Output the [x, y] coordinate of the center of the cell containing the given text.  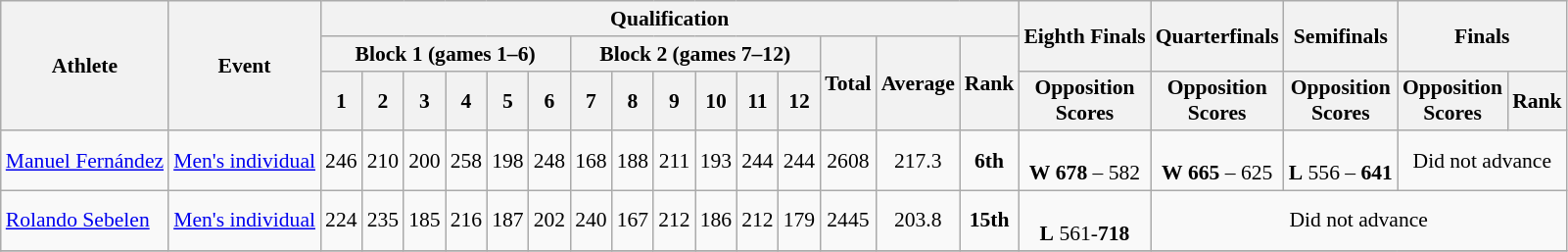
3 [425, 100]
Event [245, 66]
2445 [848, 222]
Semifinals [1341, 35]
Rolando Sebelen [84, 222]
210 [384, 161]
168 [592, 161]
6th [989, 161]
11 [758, 100]
202 [550, 222]
5 [507, 100]
8 [633, 100]
Average [919, 84]
W 678 – 582 [1084, 161]
W 665 – 625 [1217, 161]
L 561-718 [1084, 222]
211 [674, 161]
Total [848, 84]
Quarterfinals [1217, 35]
Eighth Finals [1084, 35]
Manuel Fernández [84, 161]
6 [550, 100]
Qualification [670, 19]
203.8 [919, 222]
Block 1 (games 1–6) [445, 54]
12 [799, 100]
Block 2 (games 7–12) [695, 54]
216 [466, 222]
186 [717, 222]
187 [507, 222]
188 [633, 161]
224 [341, 222]
1 [341, 100]
L 556 – 641 [1341, 161]
2608 [848, 161]
193 [717, 161]
167 [633, 222]
Athlete [84, 66]
179 [799, 222]
240 [592, 222]
198 [507, 161]
248 [550, 161]
7 [592, 100]
9 [674, 100]
15th [989, 222]
217.3 [919, 161]
Finals [1483, 35]
4 [466, 100]
235 [384, 222]
200 [425, 161]
10 [717, 100]
258 [466, 161]
185 [425, 222]
246 [341, 161]
2 [384, 100]
